Pinpoint the cell where the given text exists, returning its (X, Y) midpoint coordinate. 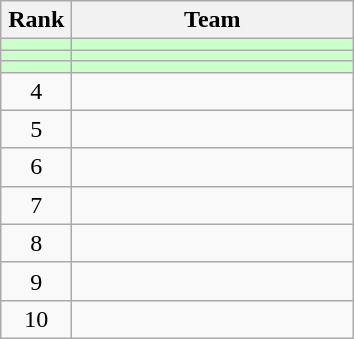
Rank (36, 20)
4 (36, 91)
10 (36, 319)
8 (36, 243)
6 (36, 167)
7 (36, 205)
Team (212, 20)
5 (36, 129)
9 (36, 281)
